From the cell containing the given text, extract its center point as [x, y] coordinate. 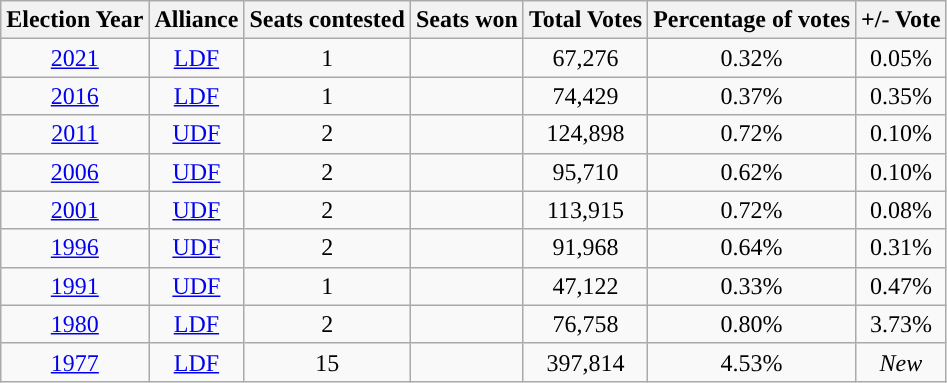
Election Year [75, 20]
4.53% [752, 362]
Seats won [466, 20]
Alliance [196, 20]
91,968 [585, 248]
15 [327, 362]
124,898 [585, 134]
2011 [75, 134]
113,915 [585, 210]
67,276 [585, 58]
397,814 [585, 362]
1980 [75, 324]
0.64% [752, 248]
Seats contested [327, 20]
0.05% [902, 58]
1977 [75, 362]
0.37% [752, 96]
3.73% [902, 324]
95,710 [585, 172]
2016 [75, 96]
0.33% [752, 286]
0.31% [902, 248]
0.80% [752, 324]
1996 [75, 248]
2021 [75, 58]
0.32% [752, 58]
47,122 [585, 286]
74,429 [585, 96]
0.62% [752, 172]
0.47% [902, 286]
New [902, 362]
+/- Vote [902, 20]
Percentage of votes [752, 20]
1991 [75, 286]
2001 [75, 210]
Total Votes [585, 20]
0.35% [902, 96]
2006 [75, 172]
0.08% [902, 210]
76,758 [585, 324]
